Pinpoint the cell where the given text exists, returning its [x, y] midpoint coordinate. 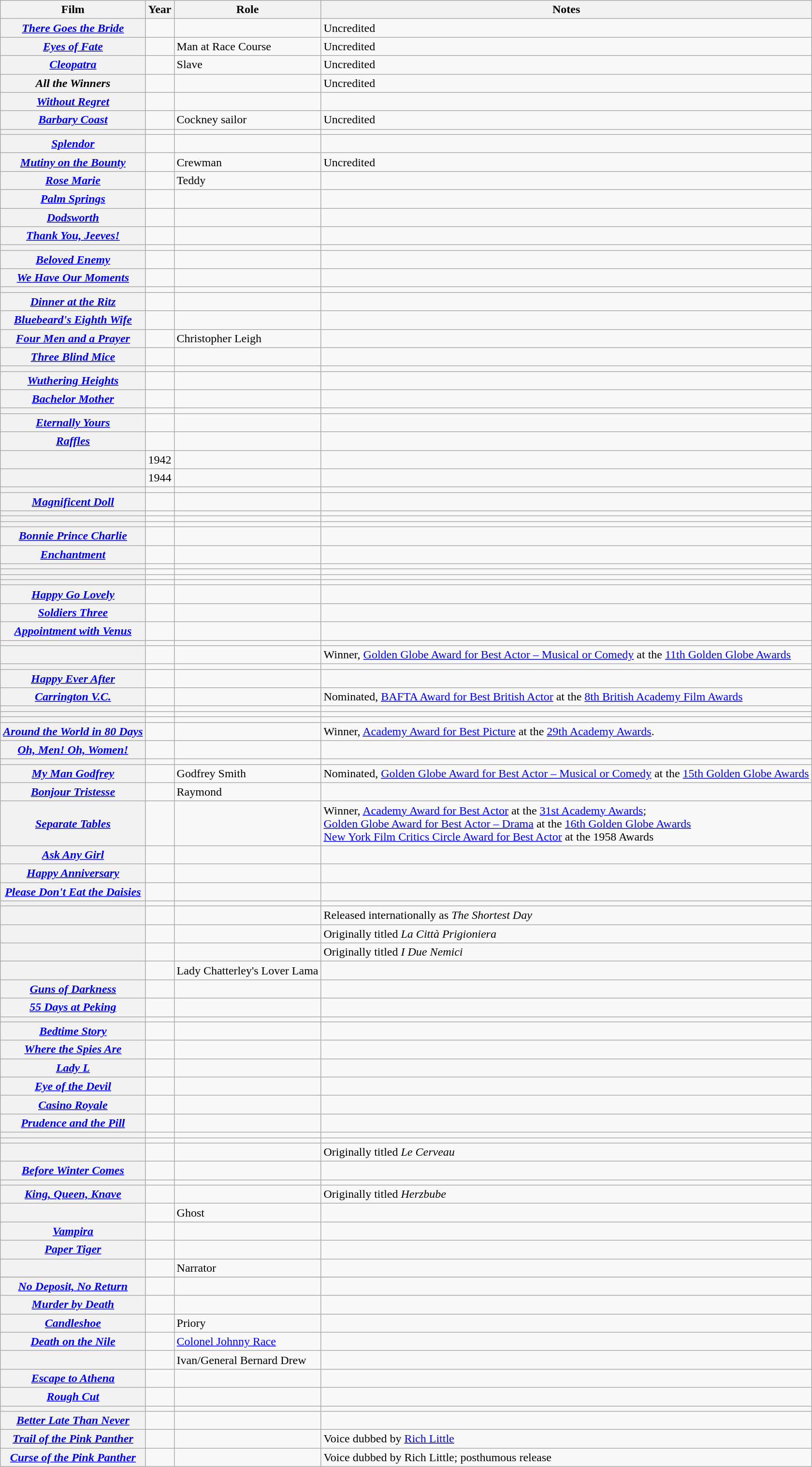
My Man Godfrey [73, 773]
Bedtime Story [73, 1031]
Winner, Academy Award for Best Picture at the 29th Academy Awards. [566, 731]
Colonel Johnny Race [247, 1341]
Notes [566, 10]
Please Don't Eat the Daisies [73, 892]
Cleopatra [73, 65]
Appointment with Venus [73, 631]
Murder by Death [73, 1305]
Death on the Nile [73, 1341]
Three Blind Mice [73, 357]
Role [247, 10]
Lady Chatterley's Lover Lama [247, 971]
Originally titled Le Cerveau [566, 1152]
Man at Race Course [247, 46]
Released internationally as The Shortest Day [566, 915]
Wuthering Heights [73, 380]
Bluebeard's Eighth Wife [73, 320]
Before Winter Comes [73, 1171]
Eye of the Devil [73, 1086]
Teddy [247, 180]
Originally titled I Due Nemici [566, 952]
Winner, Golden Globe Award for Best Actor – Musical or Comedy at the 11th Golden Globe Awards [566, 655]
Godfrey Smith [247, 773]
Bachelor Mother [73, 399]
Dinner at the Ritz [73, 302]
Priory [247, 1323]
Carrington V.C. [73, 697]
Eternally Yours [73, 422]
We Have Our Moments [73, 278]
Crewman [247, 162]
There Goes the Bride [73, 28]
Christopher Leigh [247, 338]
Raffles [73, 441]
1944 [159, 478]
Beloved Enemy [73, 260]
Where the Spies Are [73, 1049]
Paper Tiger [73, 1249]
Voice dubbed by Rich Little [566, 1439]
Ghost [247, 1213]
Mutiny on the Bounty [73, 162]
Vampira [73, 1231]
Happy Go Lovely [73, 594]
Narrator [247, 1268]
Escape to Athena [73, 1378]
Originally titled La Città Prigioniera [566, 934]
55 Days at Peking [73, 1007]
Year [159, 10]
Guns of Darkness [73, 989]
Four Men and a Prayer [73, 338]
Happy Anniversary [73, 873]
Bonjour Tristesse [73, 792]
Soldiers Three [73, 612]
Thank You, Jeeves! [73, 236]
Happy Ever After [73, 679]
Better Late Than Never [73, 1421]
King, Queen, Knave [73, 1194]
Ivan/General Bernard Drew [247, 1360]
Palm Springs [73, 199]
Rose Marie [73, 180]
Lady L [73, 1068]
Slave [247, 65]
Raymond [247, 792]
Casino Royale [73, 1104]
Dodsworth [73, 217]
Rough Cut [73, 1396]
Oh, Men! Oh, Women! [73, 750]
Nominated, BAFTA Award for Best British Actor at the 8th British Academy Film Awards [566, 697]
Eyes of Fate [73, 46]
Film [73, 10]
Cockney sailor [247, 120]
Candleshoe [73, 1323]
Magnificent Doll [73, 502]
Without Regret [73, 102]
Splendor [73, 144]
All the Winners [73, 83]
Originally titled Herzbube [566, 1194]
Curse of the Pink Panther [73, 1457]
Voice dubbed by Rich Little; posthumous release [566, 1457]
Trail of the Pink Panther [73, 1439]
Ask Any Girl [73, 855]
Around the World in 80 Days [73, 731]
Bonnie Prince Charlie [73, 536]
Enchantment [73, 554]
No Deposit, No Return [73, 1286]
Prudence and the Pill [73, 1123]
Separate Tables [73, 823]
Nominated, Golden Globe Award for Best Actor – Musical or Comedy at the 15th Golden Globe Awards [566, 773]
Barbary Coast [73, 120]
1942 [159, 460]
